Extract the (x, y) coordinate from the center of the cell holding the provided text.  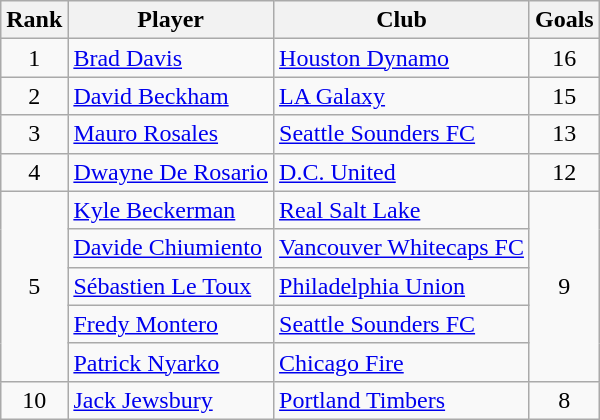
3 (34, 134)
Club (402, 20)
8 (564, 400)
Rank (34, 20)
Vancouver Whitecaps FC (402, 248)
Kyle Beckerman (171, 210)
Patrick Nyarko (171, 362)
Chicago Fire (402, 362)
Goals (564, 20)
4 (34, 172)
12 (564, 172)
10 (34, 400)
Davide Chiumiento (171, 248)
Houston Dynamo (402, 58)
9 (564, 286)
Dwayne De Rosario (171, 172)
Sébastien Le Toux (171, 286)
Mauro Rosales (171, 134)
David Beckham (171, 96)
D.C. United (402, 172)
Jack Jewsbury (171, 400)
2 (34, 96)
Brad Davis (171, 58)
Fredy Montero (171, 324)
Portland Timbers (402, 400)
16 (564, 58)
Real Salt Lake (402, 210)
13 (564, 134)
Player (171, 20)
15 (564, 96)
Philadelphia Union (402, 286)
LA Galaxy (402, 96)
1 (34, 58)
5 (34, 286)
